Pinpoint the cell where the given text exists, returning its [x, y] midpoint coordinate. 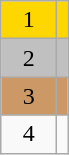
3 [29, 96]
4 [29, 134]
2 [29, 58]
1 [29, 20]
